Determine the (X, Y) coordinate at the center of the cell enclosing the given text.  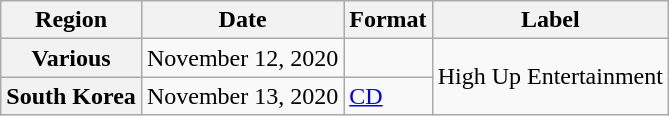
Region (72, 20)
High Up Entertainment (550, 77)
Format (388, 20)
November 12, 2020 (242, 58)
November 13, 2020 (242, 96)
Label (550, 20)
CD (388, 96)
South Korea (72, 96)
Various (72, 58)
Date (242, 20)
